Determine the (X, Y) coordinate at the center of the cell enclosing the given text.  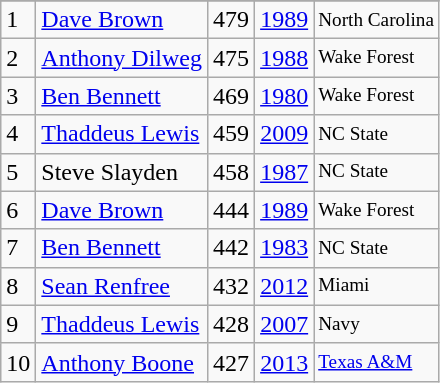
Miami (376, 286)
5 (18, 172)
2007 (284, 324)
469 (232, 96)
1987 (284, 172)
3 (18, 96)
2012 (284, 286)
1980 (284, 96)
427 (232, 362)
Navy (376, 324)
459 (232, 134)
432 (232, 286)
479 (232, 20)
458 (232, 172)
Anthony Dilweg (122, 58)
Anthony Boone (122, 362)
1 (18, 20)
Steve Slayden (122, 172)
444 (232, 210)
2 (18, 58)
4 (18, 134)
9 (18, 324)
7 (18, 248)
Texas A&M (376, 362)
2013 (284, 362)
2009 (284, 134)
475 (232, 58)
North Carolina (376, 20)
10 (18, 362)
428 (232, 324)
1983 (284, 248)
8 (18, 286)
Sean Renfree (122, 286)
442 (232, 248)
1988 (284, 58)
6 (18, 210)
